Detect which cell encompasses the target text, then output its (X, Y) center coordinate. 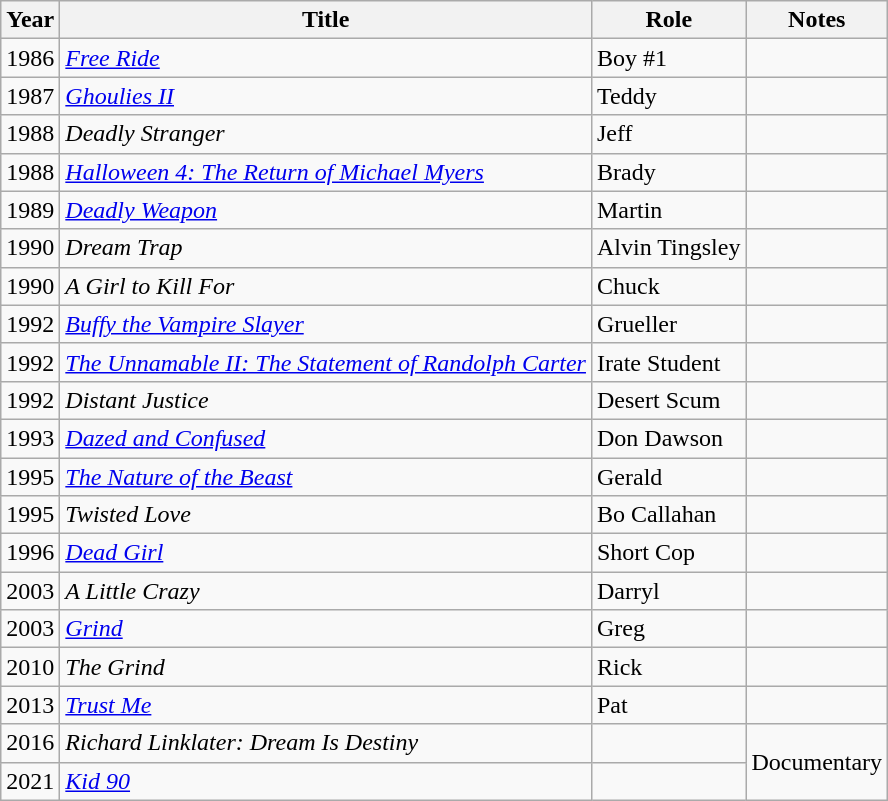
Pat (668, 705)
Gerald (668, 477)
2016 (30, 743)
Ghoulies II (326, 96)
2021 (30, 781)
Kid 90 (326, 781)
Deadly Stranger (326, 134)
Chuck (668, 286)
The Unnamable II: The Statement of Randolph Carter (326, 362)
Don Dawson (668, 438)
1996 (30, 553)
Dazed and Confused (326, 438)
Twisted Love (326, 515)
Free Ride (326, 58)
Jeff (668, 134)
1987 (30, 96)
Darryl (668, 591)
Teddy (668, 96)
The Nature of the Beast (326, 477)
Notes (817, 20)
Buffy the Vampire Slayer (326, 324)
Halloween 4: The Return of Michael Myers (326, 172)
The Grind (326, 667)
Dream Trap (326, 248)
2010 (30, 667)
2013 (30, 705)
Deadly Weapon (326, 210)
Dead Girl (326, 553)
Desert Scum (668, 400)
Irate Student (668, 362)
Short Cop (668, 553)
Distant Justice (326, 400)
Boy #1 (668, 58)
Trust Me (326, 705)
Martin (668, 210)
Grind (326, 629)
Alvin Tingsley (668, 248)
A Little Crazy (326, 591)
Grueller (668, 324)
Role (668, 20)
Year (30, 20)
1986 (30, 58)
Richard Linklater: Dream Is Destiny (326, 743)
Title (326, 20)
1989 (30, 210)
Rick (668, 667)
1993 (30, 438)
Brady (668, 172)
Documentary (817, 762)
Bo Callahan (668, 515)
Greg (668, 629)
A Girl to Kill For (326, 286)
